Determine the (X, Y) coordinate at the center of the cell enclosing the given text.  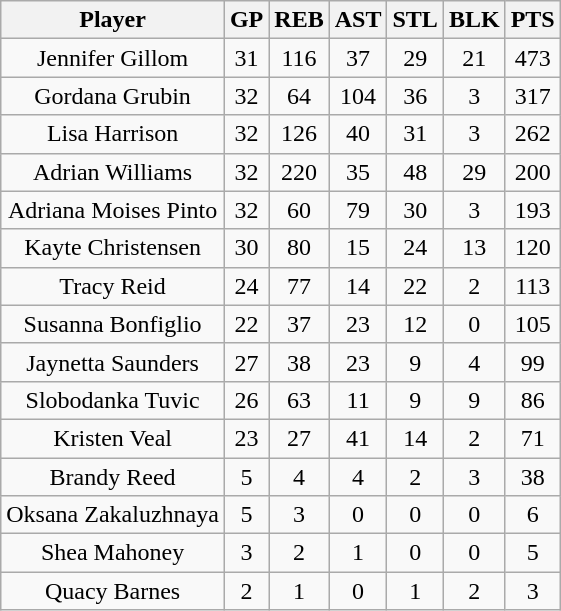
GP (246, 20)
Tracy Reid (113, 286)
220 (299, 172)
35 (358, 172)
STL (415, 20)
Jennifer Gillom (113, 58)
120 (532, 248)
104 (358, 96)
116 (299, 58)
13 (474, 248)
262 (532, 134)
60 (299, 210)
REB (299, 20)
200 (532, 172)
64 (299, 96)
Adrian Williams (113, 172)
193 (532, 210)
Shea Mahoney (113, 553)
Kristen Veal (113, 438)
Lisa Harrison (113, 134)
317 (532, 96)
Brandy Reed (113, 477)
113 (532, 286)
21 (474, 58)
63 (299, 400)
AST (358, 20)
40 (358, 134)
79 (358, 210)
6 (532, 515)
Susanna Bonfiglio (113, 324)
PTS (532, 20)
12 (415, 324)
48 (415, 172)
Adriana Moises Pinto (113, 210)
Player (113, 20)
473 (532, 58)
BLK (474, 20)
Oksana Zakaluzhnaya (113, 515)
11 (358, 400)
80 (299, 248)
71 (532, 438)
105 (532, 324)
36 (415, 96)
Jaynetta Saunders (113, 362)
77 (299, 286)
Slobodanka Tuvic (113, 400)
126 (299, 134)
26 (246, 400)
99 (532, 362)
Quacy Barnes (113, 591)
Kayte Christensen (113, 248)
86 (532, 400)
Gordana Grubin (113, 96)
15 (358, 248)
41 (358, 438)
